From the cell containing the given text, extract its center point as (x, y) coordinate. 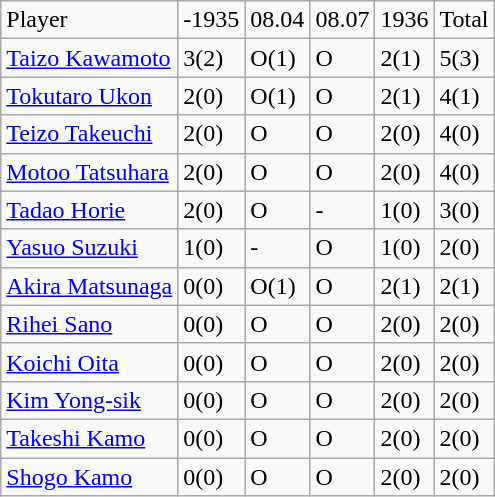
-1935 (212, 20)
5(3) (464, 58)
Teizo Takeuchi (90, 134)
1936 (404, 20)
Takeshi Kamo (90, 438)
08.07 (342, 20)
Shogo Kamo (90, 477)
Kim Yong-sik (90, 400)
Yasuo Suzuki (90, 248)
Motoo Tatsuhara (90, 172)
3(0) (464, 210)
4(1) (464, 96)
Tadao Horie (90, 210)
Koichi Oita (90, 362)
Taizo Kawamoto (90, 58)
Tokutaro Ukon (90, 96)
Player (90, 20)
08.04 (278, 20)
Akira Matsunaga (90, 286)
Rihei Sano (90, 324)
3(2) (212, 58)
Total (464, 20)
